Detect which cell encompasses the target text, then output its [x, y] center coordinate. 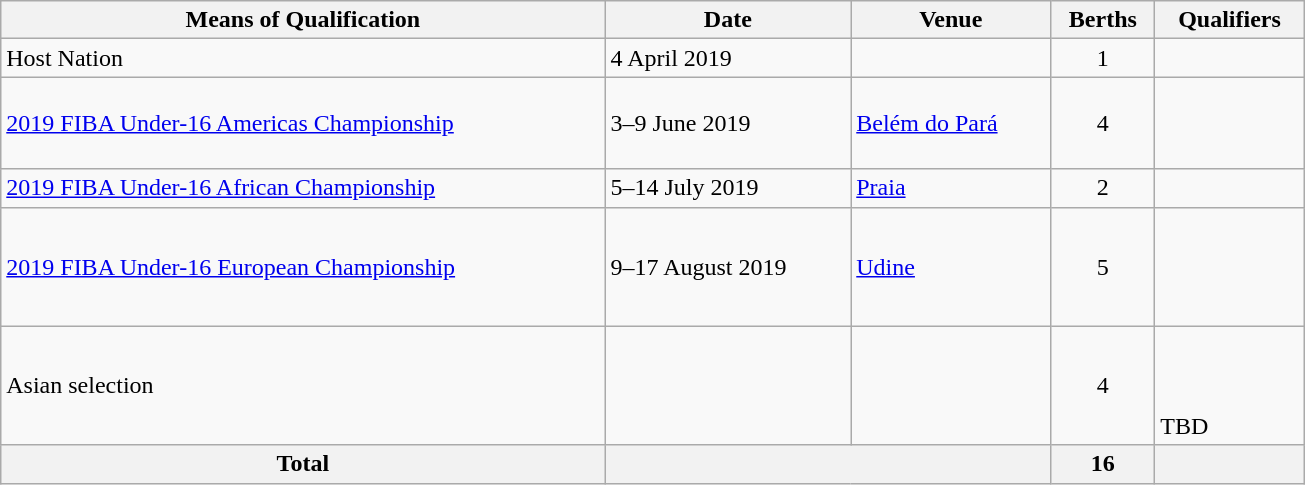
Venue [951, 20]
Date [728, 20]
Praia [951, 188]
2019 FIBA Under-16 African Championship [303, 188]
5 [1103, 266]
3–9 June 2019 [728, 123]
Means of Qualification [303, 20]
2 [1103, 188]
TBD [1230, 386]
Udine [951, 266]
Total [303, 464]
Berths [1103, 20]
2019 FIBA Under-16 European Championship [303, 266]
Host Nation [303, 58]
9–17 August 2019 [728, 266]
5–14 July 2019 [728, 188]
1 [1103, 58]
Asian selection [303, 386]
Qualifiers [1230, 20]
2019 FIBA Under-16 Americas Championship [303, 123]
Belém do Pará [951, 123]
4 April 2019 [728, 58]
16 [1103, 464]
